Scan for the cell matching the given text and deliver its (x, y) coordinate at center. 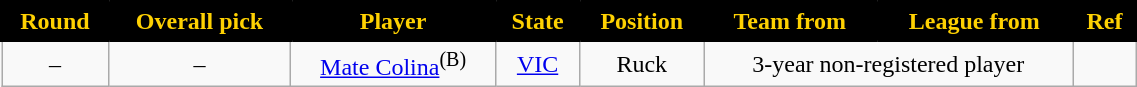
Team from (790, 22)
3-year non-registered player (888, 64)
Ruck (642, 64)
State (537, 22)
Round (56, 22)
Mate Colina(B) (394, 64)
Player (394, 22)
League from (974, 22)
Position (642, 22)
Overall pick (199, 22)
VIC (537, 64)
Ref (1104, 22)
